Output the [x, y] coordinate of the center of the cell containing the given text.  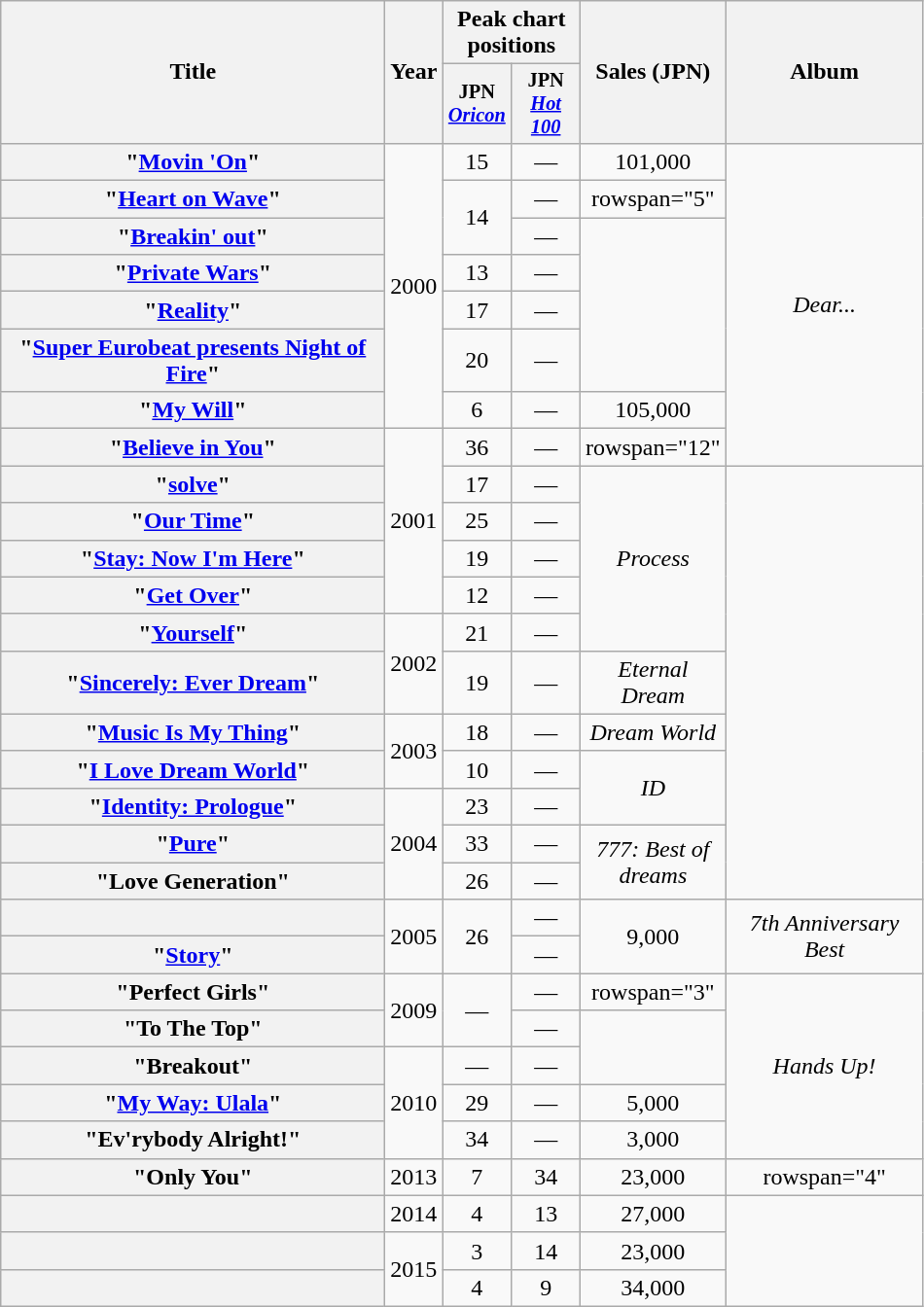
Dream World [654, 732]
2010 [414, 1103]
"Our Time" [193, 521]
15 [477, 161]
2002 [414, 663]
Peak chart positions [512, 33]
2000 [414, 286]
"Yourself" [193, 632]
"I Love Dream World" [193, 769]
rowspan="12" [654, 447]
"Perfect Girls" [193, 992]
"Identity: Prologue" [193, 806]
Sales (JPN) [654, 72]
6 [477, 410]
"Sincerely: Ever Dream" [193, 683]
2001 [414, 521]
3 [477, 1251]
"Get Over" [193, 595]
JPNHot 100 [547, 104]
2004 [414, 843]
23 [477, 806]
25 [477, 521]
12 [477, 595]
ID [654, 788]
"To The Top" [193, 1029]
29 [477, 1103]
rowspan="4" [825, 1177]
34,000 [654, 1288]
"Stay: Now I'm Here" [193, 558]
"Heart on Wave" [193, 199]
"Love Generation" [193, 881]
"Believe in You" [193, 447]
"Breakout" [193, 1066]
36 [477, 447]
rowspan="5" [654, 199]
18 [477, 732]
2003 [414, 751]
105,000 [654, 410]
"Music Is My Thing" [193, 732]
2014 [414, 1214]
5,000 [654, 1103]
Eternal Dream [654, 683]
"Story" [193, 955]
"Super Eurobeat presents Night of Fire" [193, 360]
10 [477, 769]
Dear... [825, 304]
rowspan="3" [654, 992]
"solve" [193, 484]
33 [477, 844]
21 [477, 632]
Process [654, 558]
Hands Up! [825, 1066]
9,000 [654, 936]
2009 [414, 1010]
9 [547, 1288]
"Only You" [193, 1177]
"Ev'rybody Alright!" [193, 1140]
2013 [414, 1177]
777: Best of dreams [654, 863]
"Movin 'On" [193, 161]
101,000 [654, 161]
2015 [414, 1269]
"Breakin' out" [193, 236]
3,000 [654, 1140]
Title [193, 72]
Year [414, 72]
7 [477, 1177]
JPN Oricon [477, 104]
27,000 [654, 1214]
Album [825, 72]
"Private Wars" [193, 273]
"My Way: Ulala" [193, 1103]
"Reality" [193, 310]
20 [477, 360]
"Pure" [193, 844]
2005 [414, 936]
7th Anniversary Best [825, 936]
"My Will" [193, 410]
